Search for the cell housing the specified text and yield its (X, Y) center coordinate. 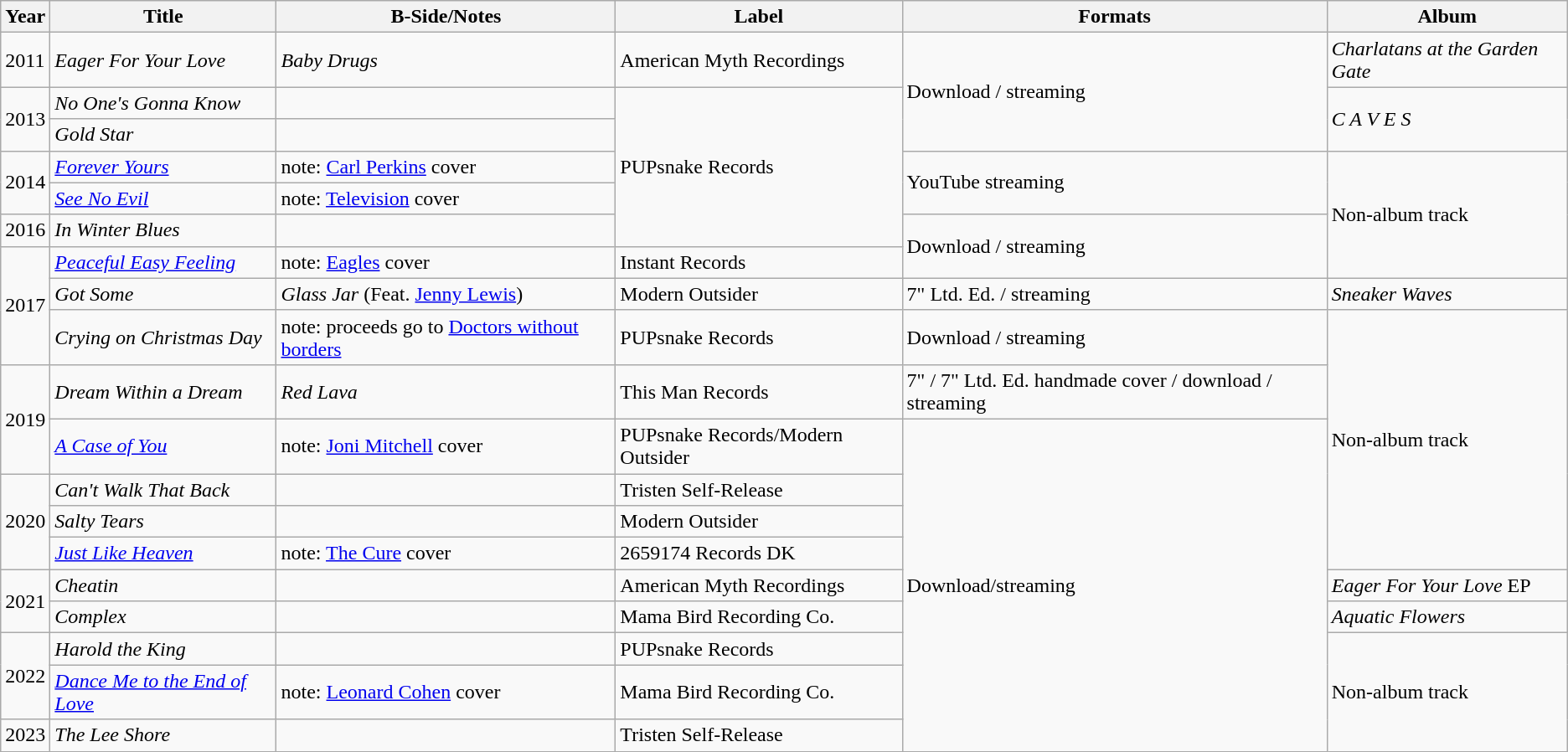
Album (1447, 17)
In Winter Blues (163, 230)
Cheatin (163, 585)
B-Side/Notes (446, 17)
Dream Within a Dream (163, 392)
Charlatans at the Garden Gate (1447, 60)
2659174 Records DK (759, 554)
2014 (25, 183)
YouTube streaming (1114, 183)
Eager For Your Love (163, 60)
Forever Yours (163, 167)
note: Leonard Cohen cover (446, 692)
PUPsnake Records/Modern Outsider (759, 446)
2016 (25, 230)
Formats (1114, 17)
2020 (25, 522)
Title (163, 17)
note: Television cover (446, 198)
note: proceeds go to Doctors without borders (446, 337)
This Man Records (759, 392)
Dance Me to the End of Love (163, 692)
Eager For Your Love EP (1447, 585)
Sneaker Waves (1447, 294)
2017 (25, 305)
2013 (25, 119)
Aquatic Flowers (1447, 617)
2011 (25, 60)
Harold the King (163, 649)
Download/streaming (1114, 585)
note: Eagles cover (446, 262)
Instant Records (759, 262)
2021 (25, 601)
Complex (163, 617)
See No Evil (163, 198)
Can't Walk That Back (163, 490)
note: The Cure cover (446, 554)
No One's Gonna Know (163, 103)
2019 (25, 419)
note: Joni Mitchell cover (446, 446)
note: Carl Perkins cover (446, 167)
Year (25, 17)
Label (759, 17)
Crying on Christmas Day (163, 337)
C A V E S (1447, 119)
A Case of You (163, 446)
Peaceful Easy Feeling (163, 262)
Got Some (163, 294)
Just Like Heaven (163, 554)
Gold Star (163, 135)
7" / 7" Ltd. Ed. handmade cover / download / streaming (1114, 392)
2023 (25, 735)
Glass Jar (Feat. Jenny Lewis) (446, 294)
2022 (25, 677)
7" Ltd. Ed. / streaming (1114, 294)
Red Lava (446, 392)
The Lee Shore (163, 735)
Salty Tears (163, 522)
Baby Drugs (446, 60)
